Output the [X, Y] coordinate of the center of the cell containing the given text.  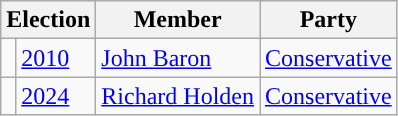
Member [178, 20]
2010 [56, 58]
Election [48, 20]
Richard Holden [178, 96]
Party [329, 20]
John Baron [178, 58]
2024 [56, 96]
